Return [x, y] of the center of cell containing provided text 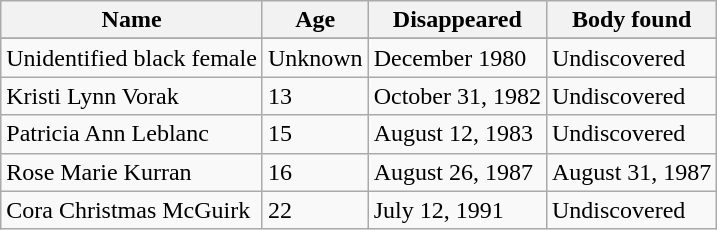
13 [315, 96]
Cora Christmas McGuirk [132, 210]
15 [315, 134]
Kristi Lynn Vorak [132, 96]
22 [315, 210]
Patricia Ann Leblanc [132, 134]
Name [132, 20]
August 31, 1987 [631, 172]
December 1980 [457, 58]
August 26, 1987 [457, 172]
Disappeared [457, 20]
August 12, 1983 [457, 134]
October 31, 1982 [457, 96]
16 [315, 172]
Body found [631, 20]
July 12, 1991 [457, 210]
Unknown [315, 58]
Age [315, 20]
Rose Marie Kurran [132, 172]
Unidentified black female [132, 58]
